Pinpoint the cell where the given text exists, returning its (x, y) midpoint coordinate. 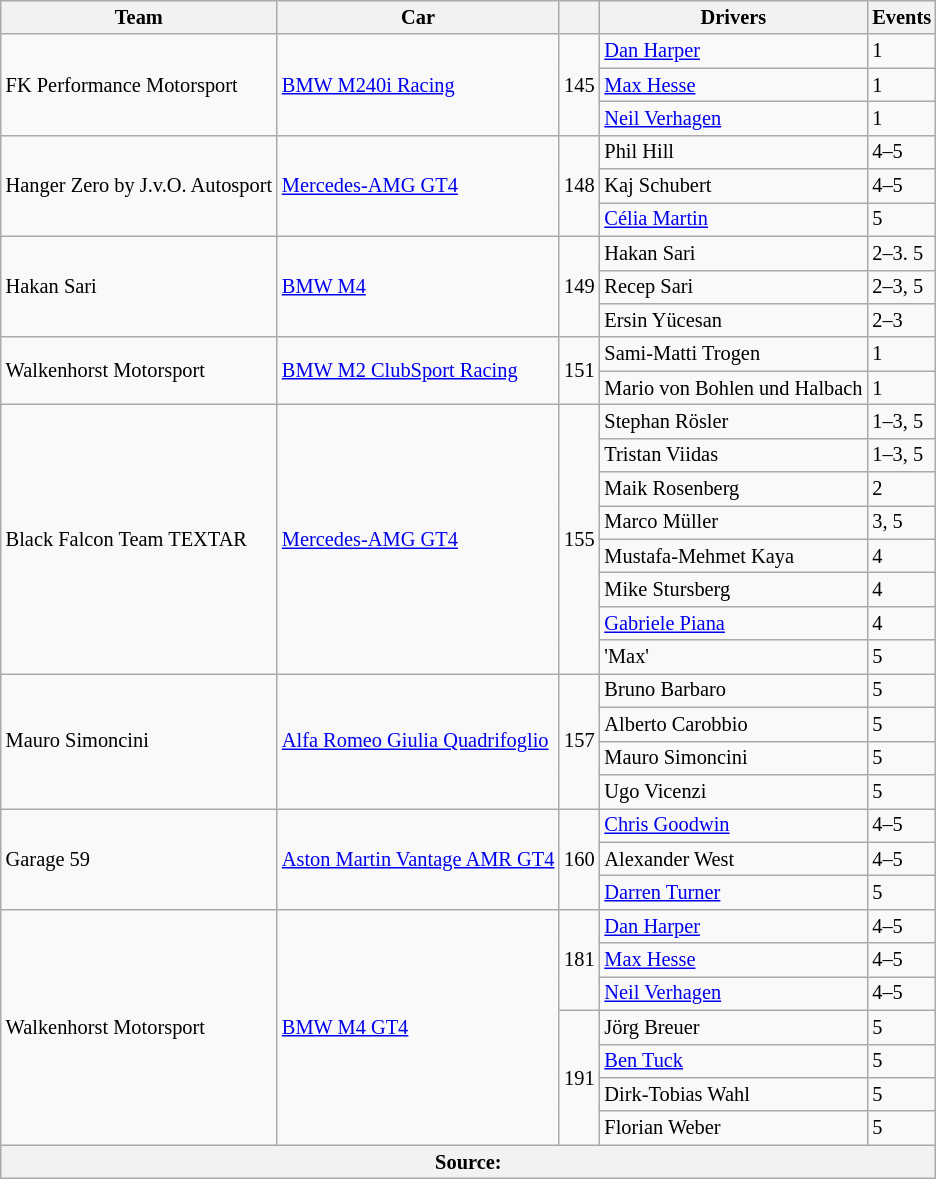
Florian Weber (733, 1128)
Black Falcon Team TEXTAR (139, 538)
149 (579, 286)
Ersin Yücesan (733, 320)
Drivers (733, 17)
Mike Stursberg (733, 589)
2 (902, 489)
181 (579, 960)
Marco Müller (733, 522)
Hanger Zero by J.v.O. Autosport (139, 186)
Tristan Viidas (733, 455)
Aston Martin Vantage AMR GT4 (418, 858)
Events (902, 17)
Jörg Breuer (733, 1027)
191 (579, 1078)
Sami-Matti Trogen (733, 354)
2–3 (902, 320)
148 (579, 186)
BMW M240i Racing (418, 84)
Phil Hill (733, 152)
151 (579, 370)
3, 5 (902, 522)
Chris Goodwin (733, 825)
Maik Rosenberg (733, 489)
Recep Sari (733, 287)
160 (579, 858)
Source: (468, 1162)
Alexander West (733, 859)
2–3, 5 (902, 287)
Stephan Rösler (733, 421)
Bruno Barbaro (733, 690)
BMW M2 ClubSport Racing (418, 370)
Garage 59 (139, 858)
Car (418, 17)
Ugo Vicenzi (733, 791)
145 (579, 84)
BMW M4 (418, 286)
Mario von Bohlen und Halbach (733, 388)
FK Performance Motorsport (139, 84)
155 (579, 538)
Gabriele Piana (733, 623)
2–3. 5 (902, 253)
Alfa Romeo Giulia Quadrifoglio (418, 740)
Dirk-Tobias Wahl (733, 1094)
Darren Turner (733, 892)
Alberto Carobbio (733, 724)
Kaj Schubert (733, 186)
Ben Tuck (733, 1061)
Célia Martin (733, 219)
Mustafa-Mehmet Kaya (733, 556)
BMW M4 GT4 (418, 1027)
'Max' (733, 657)
157 (579, 740)
Team (139, 17)
